Capture the cell that displays the provided text and extract its (X, Y) central coordinate. 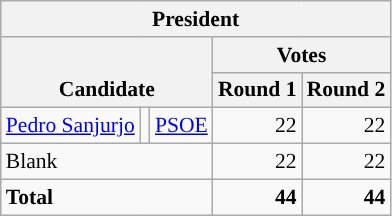
President (196, 19)
Round 1 (258, 90)
Votes (302, 55)
PSOE (182, 126)
Candidate (107, 72)
Blank (107, 162)
Pedro Sanjurjo (70, 126)
Round 2 (346, 90)
Total (107, 197)
